Provide the [x, y] coordinate of the cell's center where the given text is located.  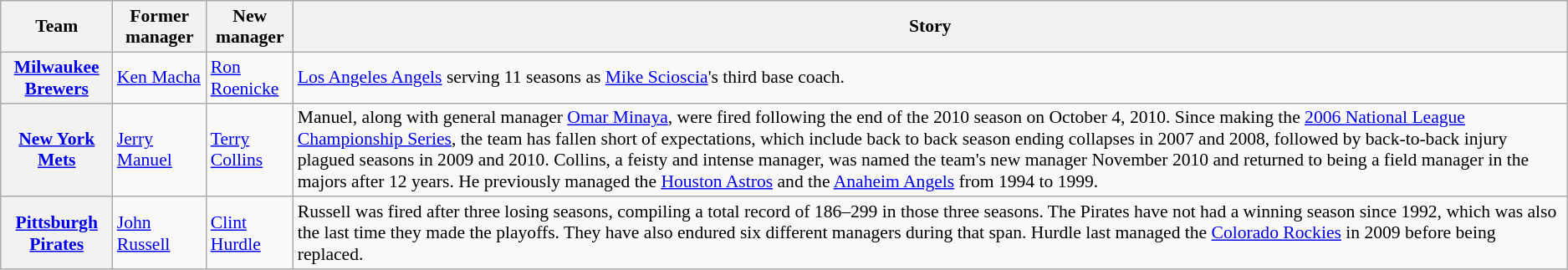
Pittsburgh Pirates [57, 234]
Ron Roenicke [250, 77]
Clint Hurdle [250, 234]
New manager [250, 27]
Former manager [160, 27]
Terry Collins [250, 150]
New York Mets [57, 150]
Story [930, 27]
John Russell [160, 234]
Los Angeles Angels serving 11 seasons as Mike Scioscia's third base coach. [930, 77]
Jerry Manuel [160, 150]
Team [57, 27]
Ken Macha [160, 77]
Milwaukee Brewers [57, 77]
